Identify which cell holds the provided text, then report its (x, y) central coordinate. 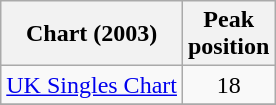
18 (228, 85)
UK Singles Chart (92, 85)
Chart (2003) (92, 34)
Peakposition (228, 34)
